Search for the cell housing the specified text and yield its (x, y) center coordinate. 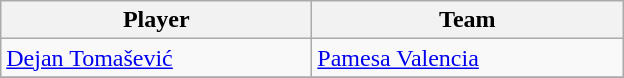
Team (468, 20)
Dejan Tomašević (156, 58)
Player (156, 20)
Pamesa Valencia (468, 58)
